Provide the (X, Y) coordinate of the cell's center where the given text is located.  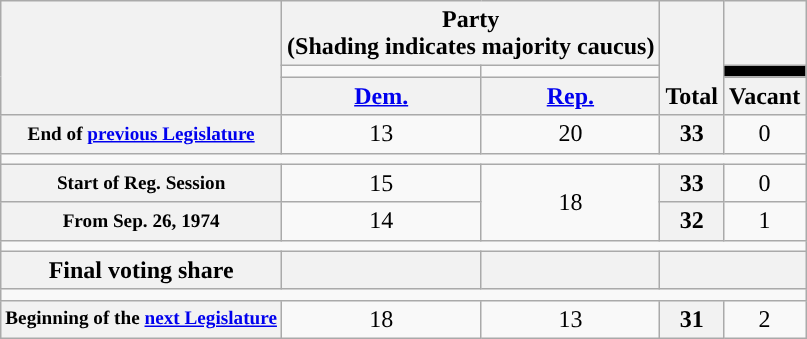
Final voting share (142, 270)
Rep. (570, 96)
Dem. (382, 96)
Start of Reg. Session (142, 183)
1 (764, 221)
31 (692, 319)
From Sep. 26, 1974 (142, 221)
15 (382, 183)
2 (764, 319)
End of previous Legislature (142, 134)
Party (Shading indicates majority caucus) (471, 34)
14 (382, 221)
Beginning of the next Legislature (142, 319)
20 (570, 134)
32 (692, 221)
Total (692, 58)
Vacant (764, 96)
